Provide the [X, Y] coordinate of the cell's center where the given text is located.  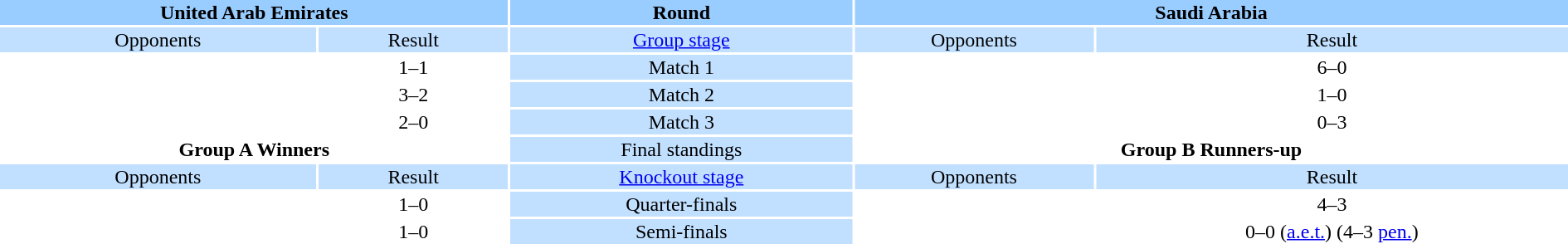
3–2 [413, 95]
4–3 [1332, 204]
Final standings [682, 149]
Group B Runners-up [1211, 149]
United Arab Emirates [254, 12]
Knockout stage [682, 177]
1–1 [413, 67]
Group A Winners [254, 149]
Semi-finals [682, 232]
0–3 [1332, 122]
0–0 (a.e.t.) (4–3 pen.) [1332, 232]
6–0 [1332, 67]
Saudi Arabia [1211, 12]
Match 3 [682, 122]
Group stage [682, 40]
Match 2 [682, 95]
Match 1 [682, 67]
Round [682, 12]
Quarter-finals [682, 204]
2–0 [413, 122]
